Pinpoint the cell where the given text exists, returning its (x, y) midpoint coordinate. 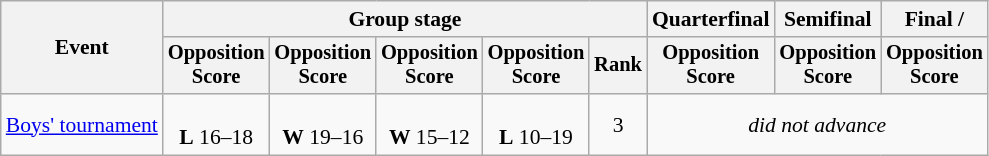
L 10–19 (536, 124)
Quarterfinal (711, 19)
Group stage (405, 19)
Boys' tournament (82, 124)
W 19–16 (322, 124)
W 15–12 (430, 124)
3 (618, 124)
Final / (934, 19)
Semifinal (828, 19)
Event (82, 48)
Rank (618, 66)
did not advance (818, 124)
L 16–18 (216, 124)
